Provide the [X, Y] coordinate of the cell's center where the given text is located.  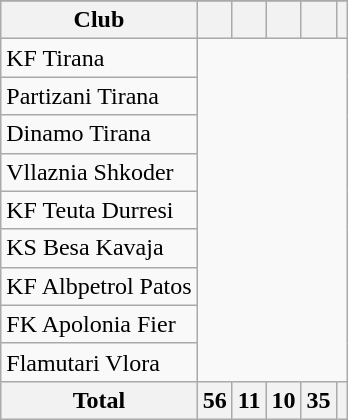
Vllaznia Shkoder [99, 172]
35 [318, 400]
Partizani Tirana [99, 96]
10 [284, 400]
11 [249, 400]
Dinamo Tirana [99, 134]
56 [214, 400]
KF Teuta Durresi [99, 210]
KF Tirana [99, 58]
Club [99, 20]
KS Besa Kavaja [99, 248]
KF Albpetrol Patos [99, 286]
Total [99, 400]
Flamutari Vlora [99, 362]
FK Apolonia Fier [99, 324]
